Locate the cell with the specified text and output its (X, Y) center coordinate. 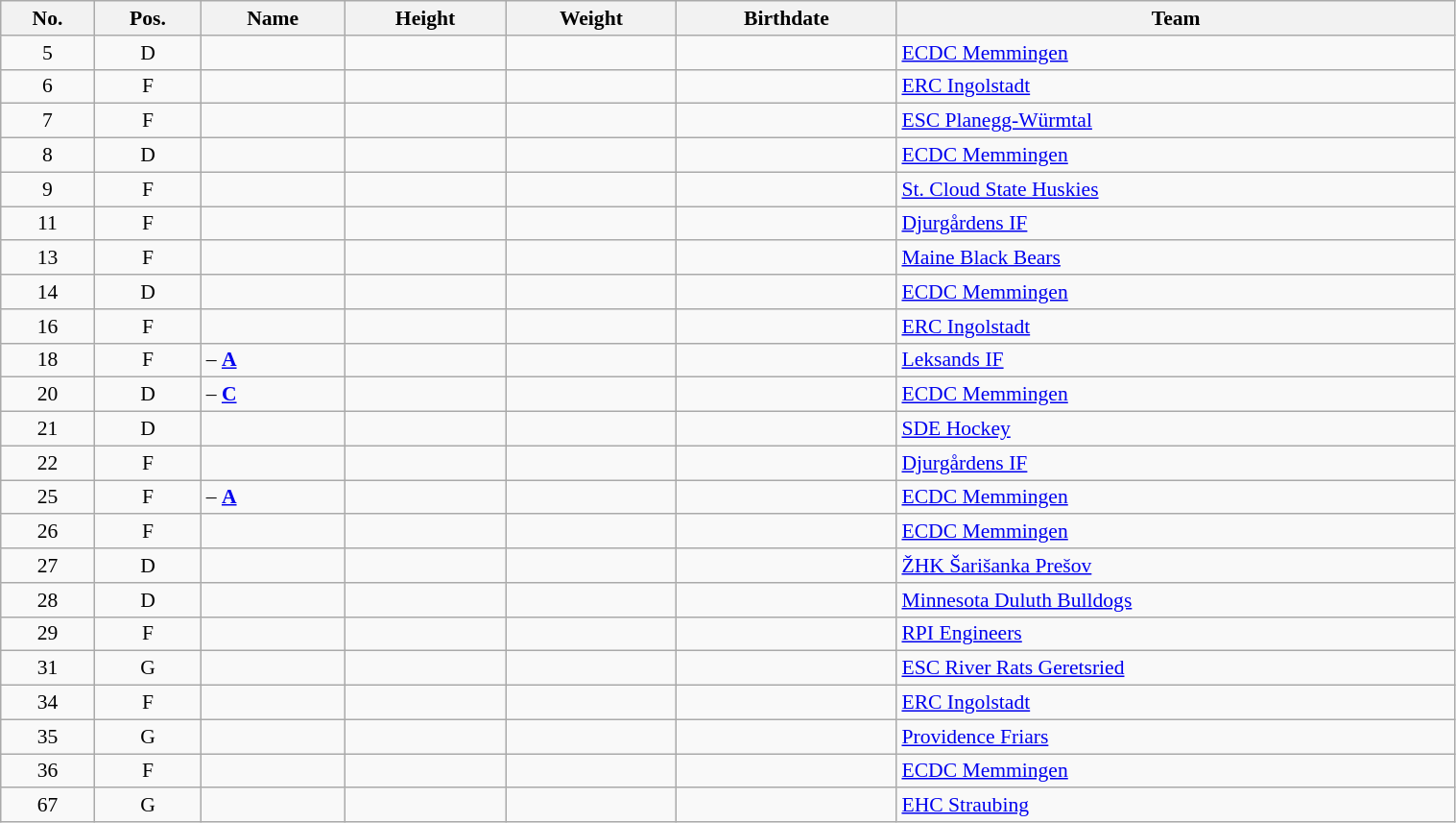
13 (48, 258)
Name (273, 18)
22 (48, 463)
SDE Hockey (1176, 429)
34 (48, 703)
14 (48, 292)
– C (273, 395)
67 (48, 806)
29 (48, 634)
18 (48, 360)
Height (426, 18)
No. (48, 18)
Pos. (148, 18)
St. Cloud State Huskies (1176, 189)
8 (48, 156)
RPI Engineers (1176, 634)
25 (48, 497)
ŽHK Šarišanka Prešov (1176, 566)
Minnesota Duluth Bulldogs (1176, 600)
Leksands IF (1176, 360)
ESC Planegg-Würmtal (1176, 121)
Providence Friars (1176, 737)
20 (48, 395)
27 (48, 566)
Maine Black Bears (1176, 258)
31 (48, 668)
Birthdate (786, 18)
21 (48, 429)
6 (48, 86)
16 (48, 327)
11 (48, 224)
EHC Straubing (1176, 806)
7 (48, 121)
35 (48, 737)
28 (48, 600)
5 (48, 53)
9 (48, 189)
Weight (591, 18)
26 (48, 532)
36 (48, 771)
Team (1176, 18)
ESC River Rats Geretsried (1176, 668)
